Output the (x, y) coordinate of the center of the cell containing the given text.  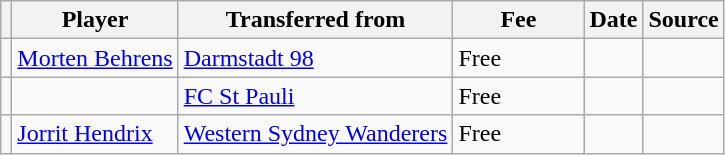
FC St Pauli (316, 96)
Fee (518, 20)
Jorrit Hendrix (95, 134)
Darmstadt 98 (316, 58)
Transferred from (316, 20)
Source (684, 20)
Western Sydney Wanderers (316, 134)
Date (614, 20)
Morten Behrens (95, 58)
Player (95, 20)
